Locate the cell with the specified text and output its [X, Y] center coordinate. 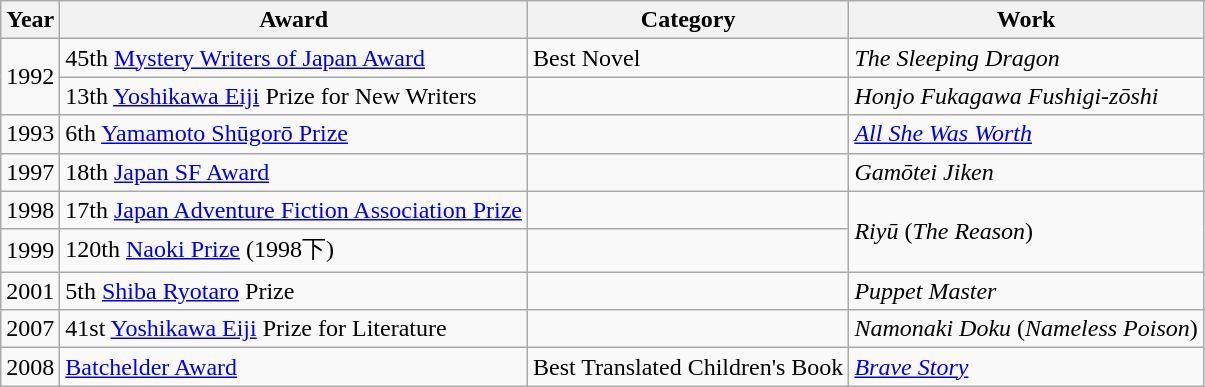
5th Shiba Ryotaro Prize [294, 291]
Riyū (The Reason) [1026, 232]
2007 [30, 329]
Category [688, 20]
1999 [30, 250]
1998 [30, 210]
6th Yamamoto Shūgorō Prize [294, 134]
The Sleeping Dragon [1026, 58]
2008 [30, 367]
Year [30, 20]
Puppet Master [1026, 291]
13th Yoshikawa Eiji Prize for New Writers [294, 96]
Best Translated Children's Book [688, 367]
18th Japan SF Award [294, 172]
120th Naoki Prize (1998下) [294, 250]
1993 [30, 134]
Brave Story [1026, 367]
Namonaki Doku (Nameless Poison) [1026, 329]
1997 [30, 172]
All She Was Worth [1026, 134]
1992 [30, 77]
Batchelder Award [294, 367]
Honjo Fukagawa Fushigi-zōshi [1026, 96]
17th Japan Adventure Fiction Association Prize [294, 210]
Award [294, 20]
Gamōtei Jiken [1026, 172]
Work [1026, 20]
2001 [30, 291]
Best Novel [688, 58]
45th Mystery Writers of Japan Award [294, 58]
41st Yoshikawa Eiji Prize for Literature [294, 329]
